Identify which cell holds the provided text, then report its (X, Y) central coordinate. 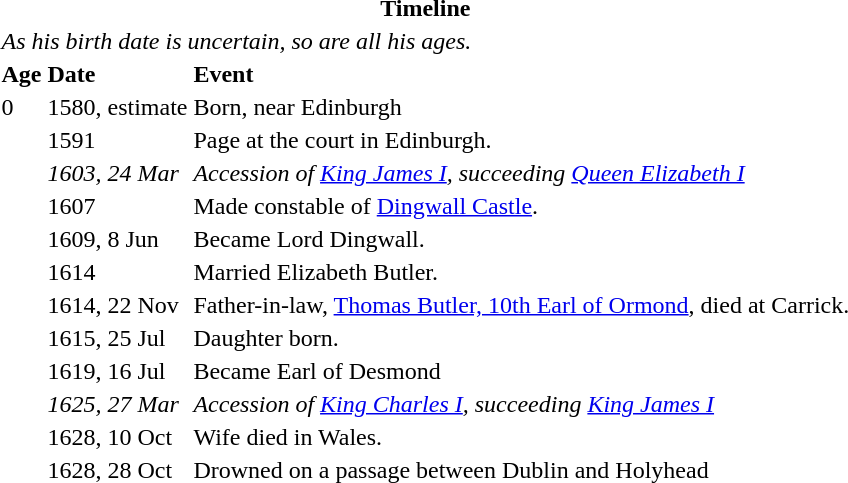
1603, 24 Mar (118, 173)
1609, 8 Jun (118, 239)
1619, 16 Jul (118, 371)
Date (118, 74)
1591 (118, 140)
1615, 25 Jul (118, 338)
1628, 10 Oct (118, 437)
1607 (118, 206)
0 (22, 107)
1625, 27 Mar (118, 404)
Age (22, 74)
1580, estimate (118, 107)
1614 (118, 272)
1614, 22 Nov (118, 305)
